Output the [X, Y] coordinate of the center of the cell containing the given text.  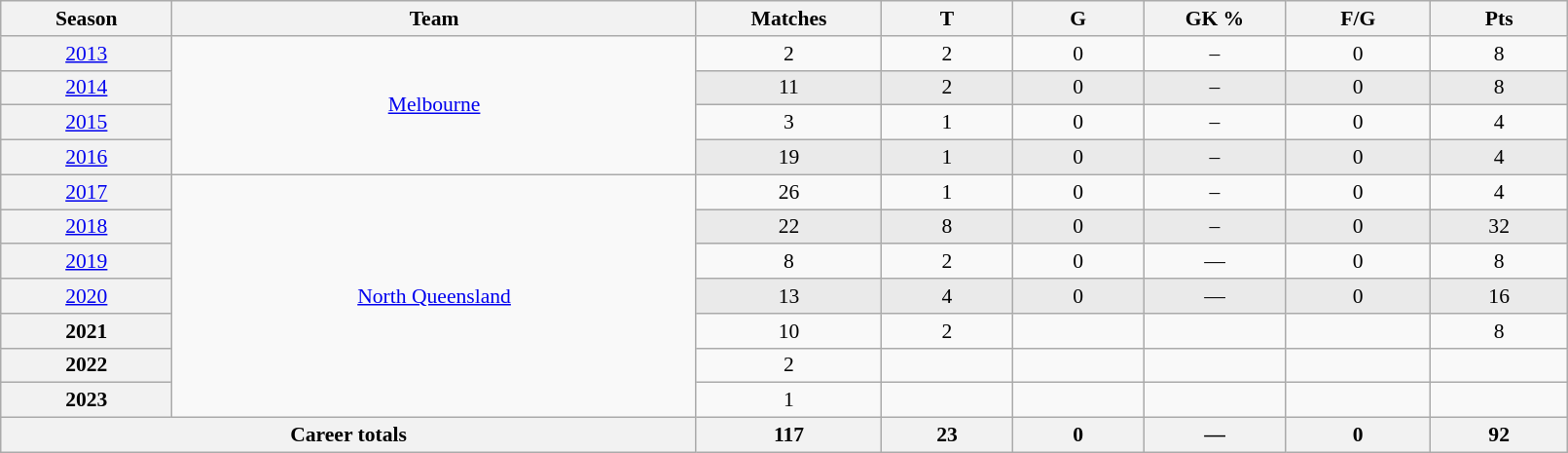
2021 [87, 331]
117 [788, 435]
10 [788, 331]
32 [1499, 227]
GK % [1215, 19]
3 [788, 123]
92 [1499, 435]
Season [87, 19]
Matches [788, 19]
2020 [87, 296]
23 [948, 435]
2014 [87, 88]
T [948, 19]
2015 [87, 123]
22 [788, 227]
G [1078, 19]
2018 [87, 227]
11 [788, 88]
Team [434, 19]
16 [1499, 296]
Melbourne [434, 105]
Pts [1499, 19]
2023 [87, 400]
13 [788, 296]
Career totals [348, 435]
2017 [87, 192]
North Queensland [434, 296]
2013 [87, 54]
26 [788, 192]
19 [788, 158]
2019 [87, 262]
F/G [1358, 19]
2016 [87, 158]
2022 [87, 365]
